Scan for the cell matching the given text and deliver its [x, y] coordinate at center. 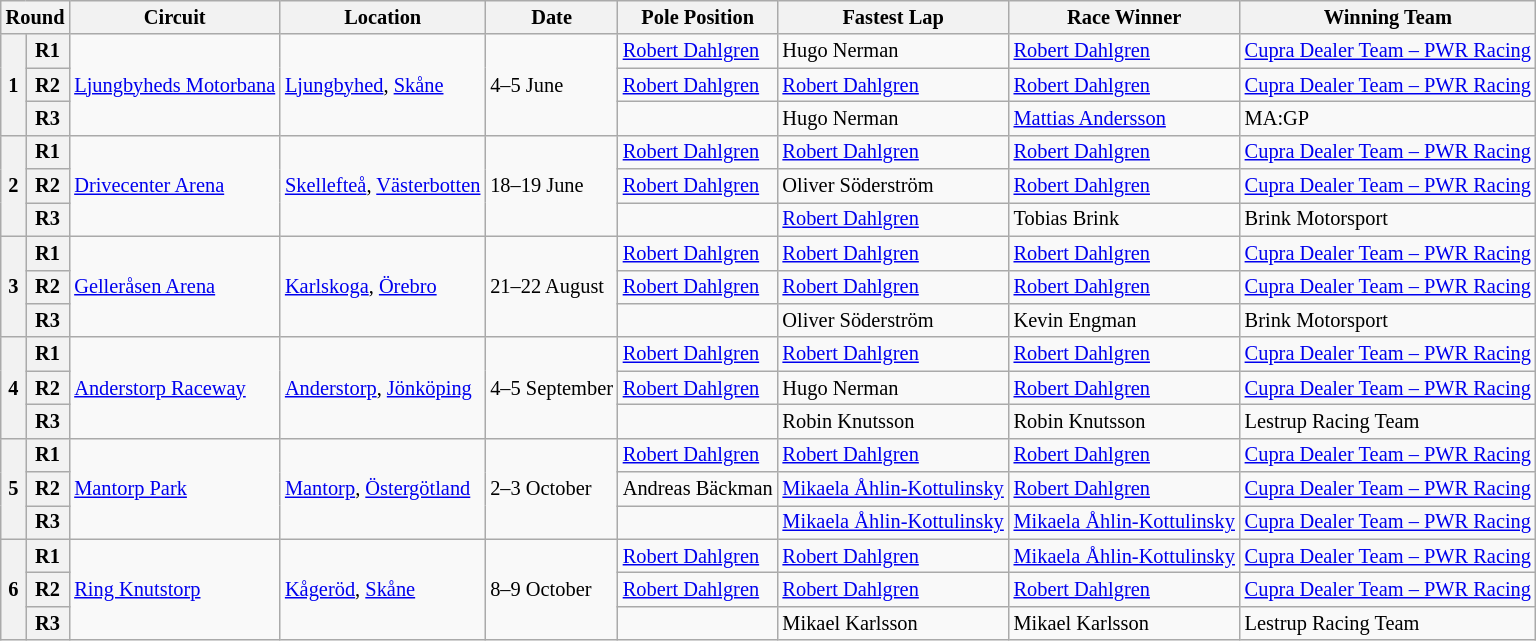
Kevin Engman [1124, 320]
Kågeröd, Skåne [382, 590]
Pole Position [698, 17]
3 [14, 286]
Anderstorp Raceway [174, 388]
Round [36, 17]
2–3 October [552, 488]
4–5 September [552, 388]
Winning Team [1388, 17]
21–22 August [552, 286]
Fastest Lap [894, 17]
4 [14, 388]
Mantorp, Östergötland [382, 488]
5 [14, 488]
8–9 October [552, 590]
4–5 June [552, 84]
Mattias Andersson [1124, 118]
Ljungbyheds Motorbana [174, 84]
Anderstorp, Jönköping [382, 388]
Circuit [174, 17]
6 [14, 590]
Mantorp Park [174, 488]
MA:GP [1388, 118]
Date [552, 17]
Andreas Bäckman [698, 489]
Karlskoga, Örebro [382, 286]
18–19 June [552, 186]
2 [14, 186]
Gelleråsen Arena [174, 286]
Location [382, 17]
Ljungbyhed, Skåne [382, 84]
Tobias Brink [1124, 219]
Ring Knutstorp [174, 590]
Race Winner [1124, 17]
Drivecenter Arena [174, 186]
1 [14, 84]
Skellefteå, Västerbotten [382, 186]
